Capture the cell that displays the provided text and extract its [x, y] central coordinate. 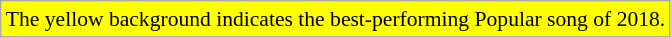
The yellow background indicates the best-performing Popular song of 2018. [336, 19]
